Search for the cell housing the specified text and yield its (x, y) center coordinate. 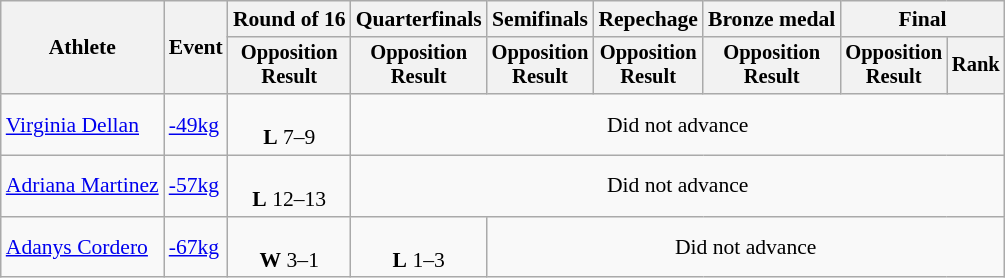
Rank (976, 66)
L 12–13 (290, 186)
L 7–9 (290, 124)
L 1–3 (419, 248)
Semifinals (540, 19)
Athlete (82, 48)
Virginia Dellan (82, 124)
Repechage (648, 19)
Round of 16 (290, 19)
-49kg (196, 124)
Final (922, 19)
-67kg (196, 248)
Adriana Martinez (82, 186)
W 3–1 (290, 248)
Bronze medal (772, 19)
-57kg (196, 186)
Quarterfinals (419, 19)
Adanys Cordero (82, 248)
Event (196, 48)
